For the text-containing cell, return its midpoint in (x, y) coordinate format. 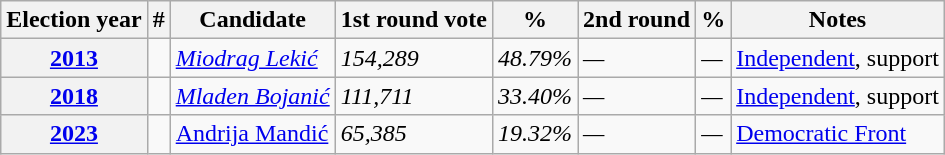
19.32% (536, 134)
Andrija Mandić (252, 134)
Democratic Front (838, 134)
2023 (74, 134)
65,385 (414, 134)
111,711 (414, 96)
154,289 (414, 58)
2018 (74, 96)
Mladen Bojanić (252, 96)
33.40% (536, 96)
Notes (838, 20)
Candidate (252, 20)
2nd round (637, 20)
2013 (74, 58)
# (158, 20)
48.79% (536, 58)
1st round vote (414, 20)
Election year (74, 20)
Miodrag Lekić (252, 58)
